For the text-containing cell, return its midpoint in [X, Y] coordinate format. 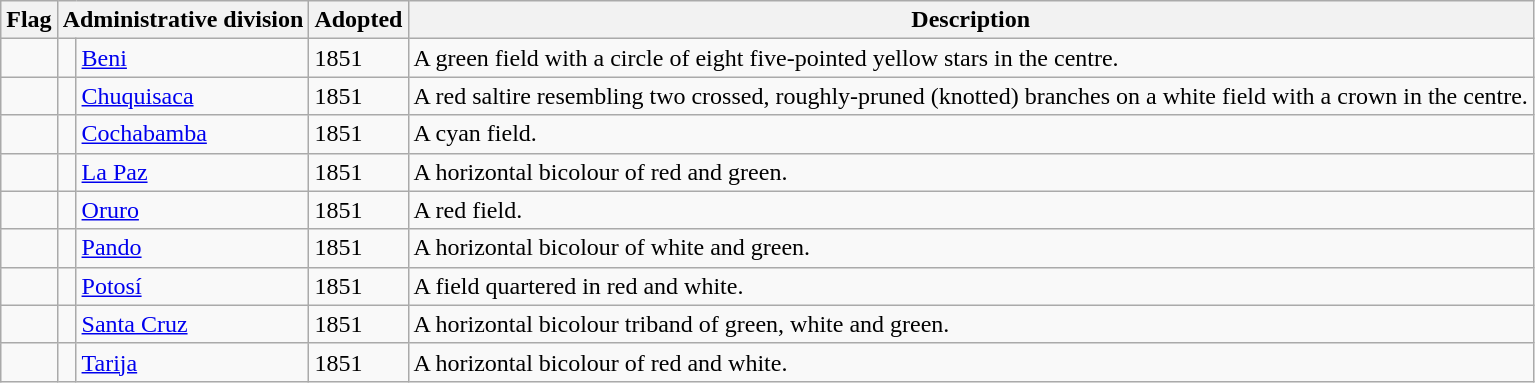
A horizontal bicolour of red and white. [970, 362]
Santa Cruz [192, 324]
A red saltire resembling two crossed, roughly-pruned (knotted) branches on a white field with a crown in the centre. [970, 96]
Cochabamba [192, 134]
Adopted [358, 20]
Potosí [192, 286]
A horizontal bicolour of white and green. [970, 248]
Chuquisaca [192, 96]
Oruro [192, 210]
Beni [192, 58]
Administrative division [183, 20]
A field quartered in red and white. [970, 286]
La Paz [192, 172]
Tarija [192, 362]
Description [970, 20]
A horizontal bicolour of red and green. [970, 172]
Pando [192, 248]
A red field. [970, 210]
A cyan field. [970, 134]
A horizontal bicolour triband of green, white and green. [970, 324]
Flag [29, 20]
A green field with a circle of eight five-pointed yellow stars in the centre. [970, 58]
